Locate the cell with the specified text and output its [X, Y] center coordinate. 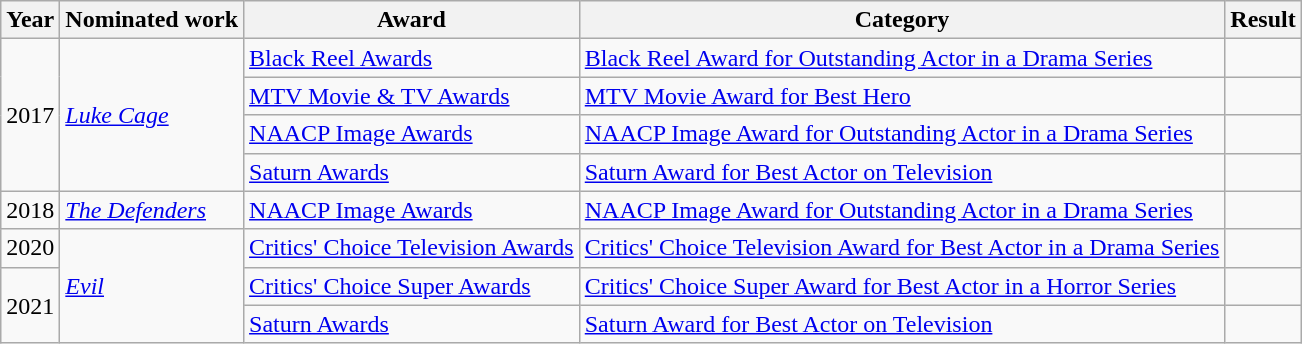
Nominated work [152, 20]
MTV Movie Award for Best Hero [902, 96]
Evil [152, 286]
Critics' Choice Television Awards [412, 248]
The Defenders [152, 210]
Year [30, 20]
Critics' Choice Super Awards [412, 286]
Award [412, 20]
Luke Cage [152, 115]
Category [902, 20]
2017 [30, 115]
MTV Movie & TV Awards [412, 96]
Black Reel Awards [412, 58]
Black Reel Award for Outstanding Actor in a Drama Series [902, 58]
2018 [30, 210]
2021 [30, 305]
Result [1263, 20]
Critics' Choice Super Award for Best Actor in a Horror Series [902, 286]
Critics' Choice Television Award for Best Actor in a Drama Series [902, 248]
2020 [30, 248]
